Scan for the cell matching the given text and deliver its [X, Y] coordinate at center. 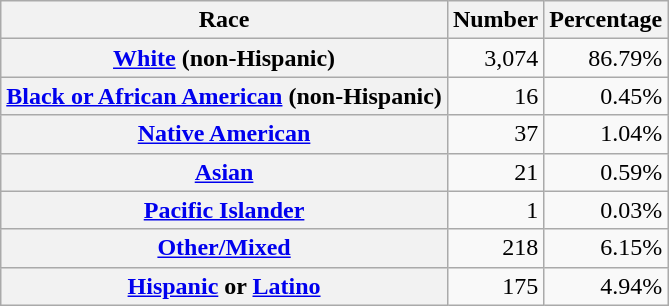
White (non-Hispanic) [224, 58]
0.59% [606, 172]
0.03% [606, 210]
Asian [224, 172]
1 [495, 210]
Race [224, 20]
6.15% [606, 248]
4.94% [606, 286]
Black or African American (non-Hispanic) [224, 96]
21 [495, 172]
175 [495, 286]
218 [495, 248]
37 [495, 134]
0.45% [606, 96]
86.79% [606, 58]
Percentage [606, 20]
Pacific Islander [224, 210]
16 [495, 96]
1.04% [606, 134]
3,074 [495, 58]
Native American [224, 134]
Other/Mixed [224, 248]
Hispanic or Latino [224, 286]
Number [495, 20]
